Find where the given text appears and provide that cell's center as [x, y] coordinate. 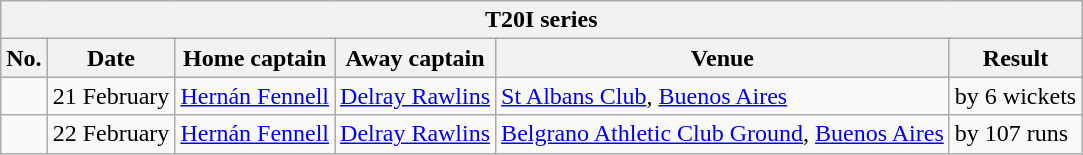
Venue [723, 58]
by 107 runs [1015, 134]
Away captain [416, 58]
T20I series [542, 20]
Result [1015, 58]
St Albans Club, Buenos Aires [723, 96]
No. [24, 58]
Date [111, 58]
Belgrano Athletic Club Ground, Buenos Aires [723, 134]
21 February [111, 96]
by 6 wickets [1015, 96]
Home captain [255, 58]
22 February [111, 134]
